Capture the cell that displays the provided text and extract its (X, Y) central coordinate. 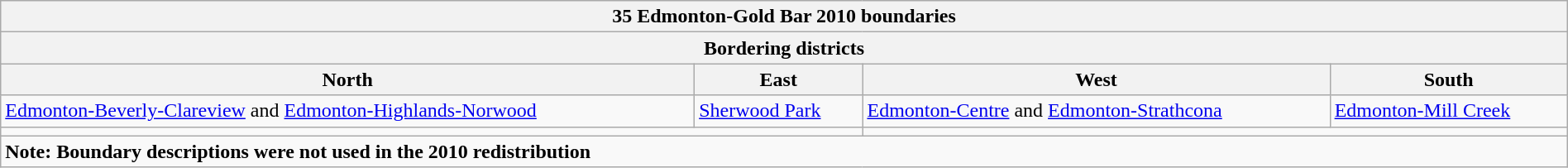
Bordering districts (784, 48)
Edmonton-Centre and Edmonton-Strathcona (1097, 111)
East (779, 79)
Sherwood Park (779, 111)
Edmonton-Beverly-Clareview and Edmonton-Highlands-Norwood (347, 111)
North (347, 79)
South (1449, 79)
35 Edmonton-Gold Bar 2010 boundaries (784, 17)
Note: Boundary descriptions were not used in the 2010 redistribution (784, 151)
West (1097, 79)
Edmonton-Mill Creek (1449, 111)
